Return (x, y) of the center of cell containing provided text 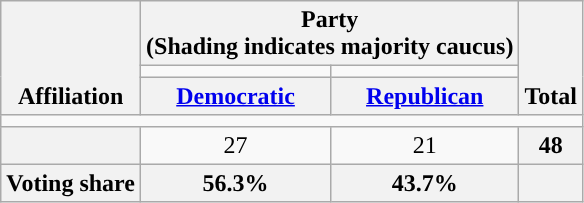
Party (Shading indicates majority caucus) (330, 34)
48 (551, 145)
Voting share (71, 183)
Affiliation (71, 58)
Republican (425, 96)
43.7% (425, 183)
Total (551, 58)
21 (425, 145)
Democratic (236, 96)
27 (236, 145)
56.3% (236, 183)
